For the text-containing cell, return its midpoint in [x, y] coordinate format. 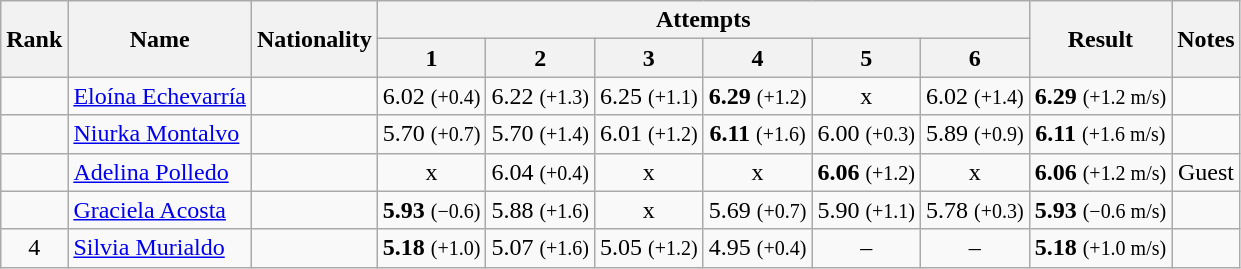
6.02 (+1.4) [976, 96]
Adelina Polledo [160, 172]
5.05 (+1.2) [650, 248]
3 [650, 58]
4.95 (+0.4) [758, 248]
6.29 (+1.2 m/s) [1100, 96]
5.93 (−0.6) [432, 210]
6.01 (+1.2) [650, 134]
6.00 (+0.3) [866, 134]
6.02 (+0.4) [432, 96]
Result [1100, 39]
5.93 (−0.6 m/s) [1100, 210]
Attempts [703, 20]
6.22 (+1.3) [540, 96]
Name [160, 39]
6 [976, 58]
5.07 (+1.6) [540, 248]
Niurka Montalvo [160, 134]
5.70 (+0.7) [432, 134]
5.18 (+1.0 m/s) [1100, 248]
Guest [1206, 172]
6.06 (+1.2) [866, 172]
6.06 (+1.2 m/s) [1100, 172]
5.78 (+0.3) [976, 210]
1 [432, 58]
Nationality [314, 39]
Notes [1206, 39]
6.29 (+1.2) [758, 96]
Eloína Echevarría [160, 96]
5 [866, 58]
6.11 (+1.6 m/s) [1100, 134]
5.90 (+1.1) [866, 210]
5.70 (+1.4) [540, 134]
Silvia Murialdo [160, 248]
5.89 (+0.9) [976, 134]
6.11 (+1.6) [758, 134]
Graciela Acosta [160, 210]
2 [540, 58]
6.25 (+1.1) [650, 96]
5.18 (+1.0) [432, 248]
6.04 (+0.4) [540, 172]
5.69 (+0.7) [758, 210]
Rank [34, 39]
5.88 (+1.6) [540, 210]
